Identify which cell holds the provided text, then report its [x, y] central coordinate. 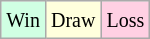
Win [24, 20]
Draw [72, 20]
Loss [126, 20]
